Return (X, Y) of the center of cell containing provided text 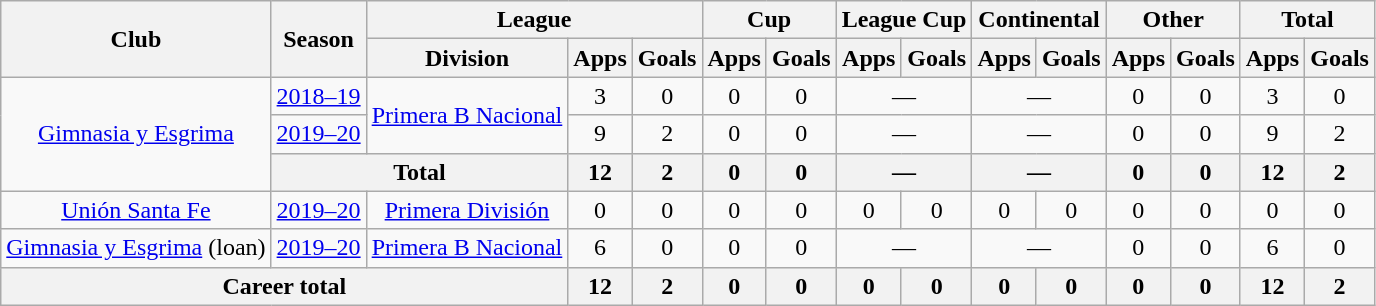
League (534, 20)
Other (1173, 20)
Gimnasia y Esgrima (loan) (136, 248)
Unión Santa Fe (136, 210)
Season (318, 39)
Club (136, 39)
Gimnasia y Esgrima (136, 134)
Primera División (467, 210)
Career total (284, 286)
Division (467, 58)
League Cup (904, 20)
2018–19 (318, 96)
Continental (1039, 20)
Cup (769, 20)
